Find where the given text appears and provide that cell's center as (X, Y) coordinate. 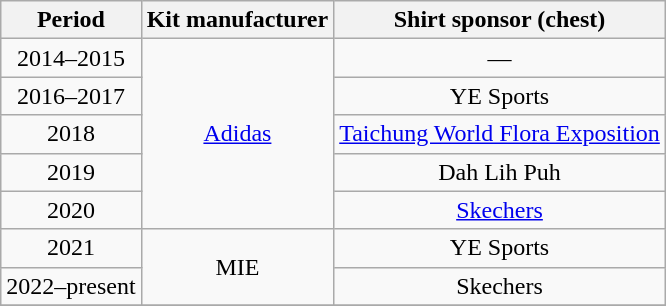
— (500, 58)
Dah Lih Puh (500, 172)
2016–2017 (71, 96)
Shirt sponsor (chest) (500, 20)
2020 (71, 210)
2014–2015 (71, 58)
2018 (71, 134)
2022–present (71, 286)
Period (71, 20)
MIE (238, 267)
2021 (71, 248)
2019 (71, 172)
Adidas (238, 134)
Taichung World Flora Exposition (500, 134)
Kit manufacturer (238, 20)
